Locate the cell with the specified text and output its (x, y) center coordinate. 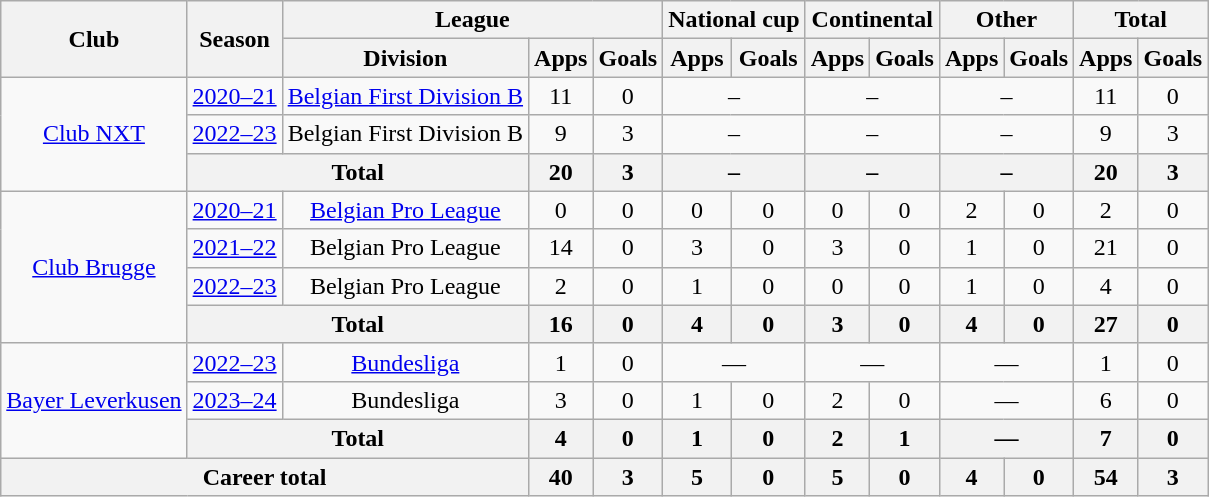
Season (234, 39)
National cup (734, 20)
16 (561, 324)
Club NXT (94, 134)
2021–22 (234, 248)
40 (561, 477)
6 (1106, 400)
Club (94, 39)
27 (1106, 324)
21 (1106, 248)
14 (561, 248)
Club Brugge (94, 267)
7 (1106, 438)
Career total (265, 477)
Division (405, 58)
Other (1006, 20)
League (472, 20)
2023–24 (234, 400)
54 (1106, 477)
Continental (872, 20)
Bayer Leverkusen (94, 400)
